Search for the cell housing the specified text and yield its (X, Y) center coordinate. 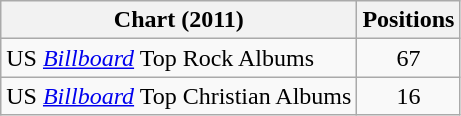
Chart (2011) (179, 20)
US Billboard Top Christian Albums (179, 96)
16 (408, 96)
67 (408, 58)
US Billboard Top Rock Albums (179, 58)
Positions (408, 20)
